Return the [x, y] coordinate for the center point of the cell that contains the specified text.  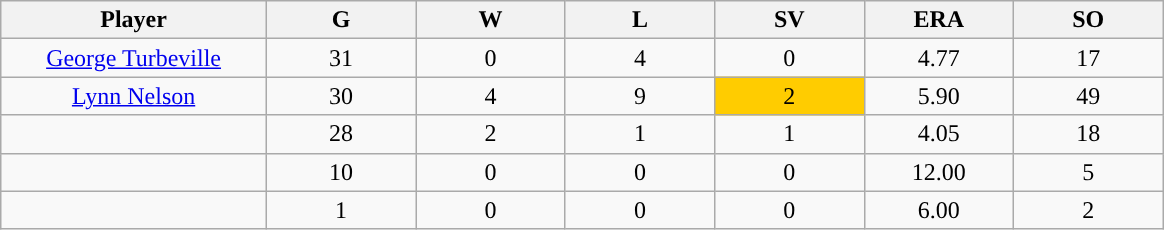
G [340, 20]
SO [1088, 20]
W [490, 20]
4.77 [938, 58]
SV [790, 20]
30 [340, 96]
George Turbeville [134, 58]
5.90 [938, 96]
4.05 [938, 134]
L [640, 20]
6.00 [938, 210]
12.00 [938, 172]
Lynn Nelson [134, 96]
ERA [938, 20]
18 [1088, 134]
5 [1088, 172]
28 [340, 134]
10 [340, 172]
17 [1088, 58]
Player [134, 20]
49 [1088, 96]
9 [640, 96]
31 [340, 58]
